Extract the [X, Y] coordinate from the center of the cell holding the provided text.  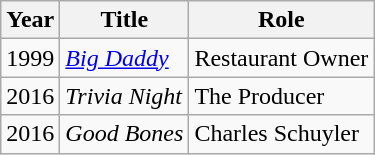
The Producer [282, 96]
Title [124, 20]
Trivia Night [124, 96]
Charles Schuyler [282, 134]
1999 [30, 58]
Big Daddy [124, 58]
Role [282, 20]
Year [30, 20]
Good Bones [124, 134]
Restaurant Owner [282, 58]
